Detect which cell encompasses the target text, then output its (X, Y) center coordinate. 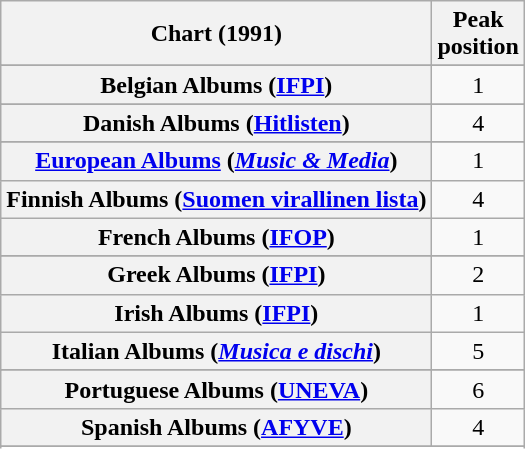
Finnish Albums (Suomen virallinen lista) (216, 199)
Danish Albums (Hitlisten) (216, 123)
6 (478, 389)
Greek Albums (IFPI) (216, 275)
Portuguese Albums (UNEVA) (216, 389)
Spanish Albums (AFYVE) (216, 427)
Chart (1991) (216, 34)
2 (478, 275)
Italian Albums (Musica e dischi) (216, 351)
Belgian Albums (IFPI) (216, 85)
Peakposition (478, 34)
Irish Albums (IFPI) (216, 313)
5 (478, 351)
French Albums (IFOP) (216, 237)
European Albums (Music & Media) (216, 161)
